For the text-containing cell, return its midpoint in [X, Y] coordinate format. 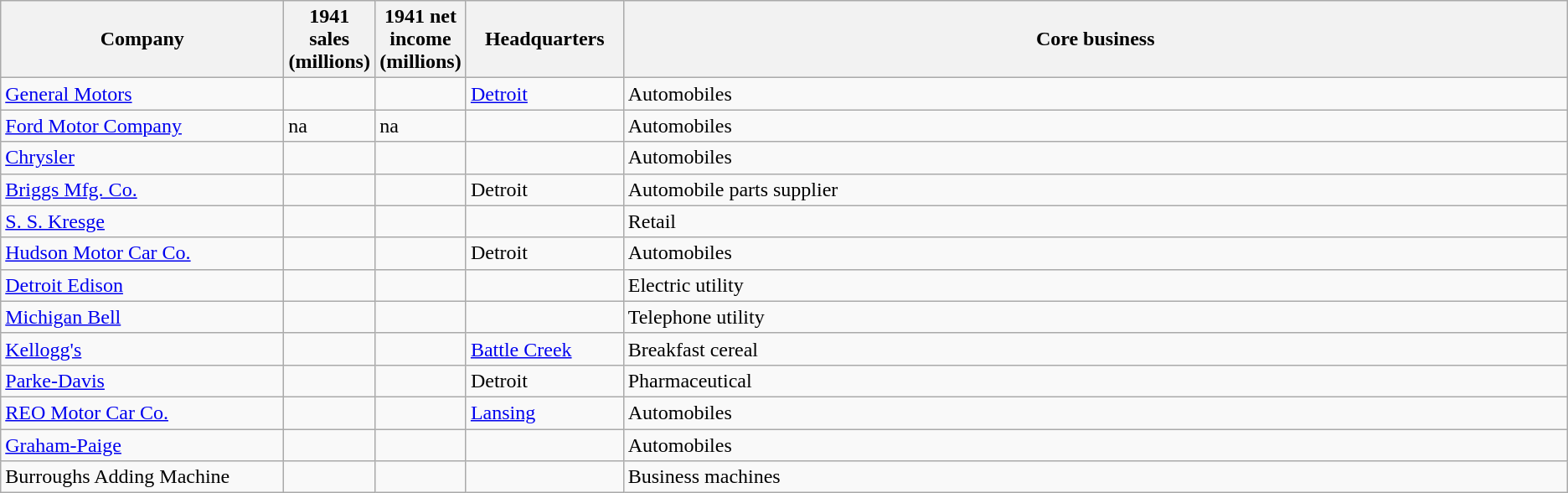
REO Motor Car Co. [142, 413]
Business machines [1096, 477]
S. S. Kresge [142, 221]
Telephone utility [1096, 317]
Briggs Mfg. Co. [142, 189]
Lansing [544, 413]
Parke-Davis [142, 381]
Pharmaceutical [1096, 381]
Graham-Paige [142, 445]
Breakfast cereal [1096, 349]
Chrysler [142, 158]
Automobile parts supplier [1096, 189]
1941 net income (millions) [420, 39]
Burroughs Adding Machine [142, 477]
Detroit Edison [142, 285]
General Motors [142, 94]
Headquarters [544, 39]
Core business [1096, 39]
Electric utility [1096, 285]
Michigan Bell [142, 317]
Ford Motor Company [142, 126]
Retail [1096, 221]
Company [142, 39]
Battle Creek [544, 349]
Hudson Motor Car Co. [142, 253]
Kellogg's [142, 349]
1941 sales (millions) [330, 39]
